Return the (x, y) coordinate for the center point of the cell that contains the specified text.  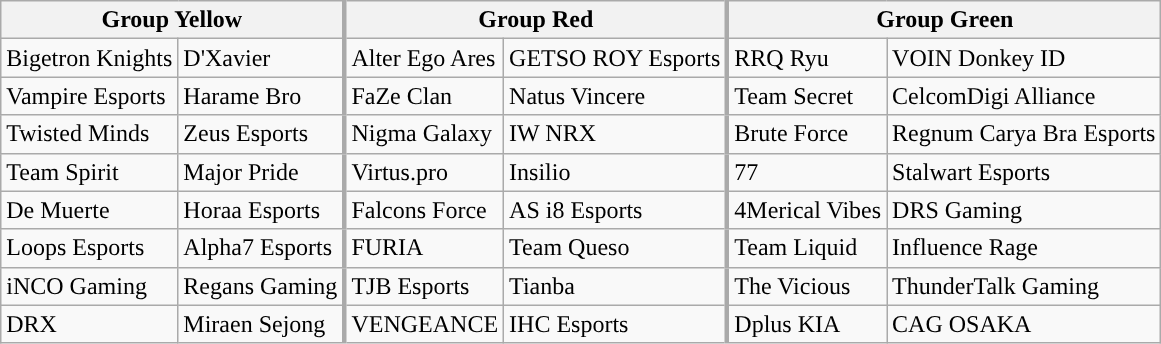
RRQ Ryu (806, 58)
Falcons Force (424, 210)
Dplus KIA (806, 324)
77 (806, 172)
Stalwart Esports (1024, 172)
Team Spirit (90, 172)
VOIN Donkey ID (1024, 58)
Nigma Galaxy (424, 134)
CelcomDigi Alliance (1024, 96)
Regans Gaming (262, 286)
Twisted Minds (90, 134)
GETSO ROY Esports (616, 58)
IHC Esports (616, 324)
CAG OSAKA (1024, 324)
Alter Ego Ares (424, 58)
4Merical Vibes (806, 210)
Zeus Esports (262, 134)
Influence Rage (1024, 248)
FaZe Clan (424, 96)
Insilio (616, 172)
Major Pride (262, 172)
Brute Force (806, 134)
D'Xavier (262, 58)
De Muerte (90, 210)
Horaa Esports (262, 210)
Team Secret (806, 96)
Group Red (536, 20)
TJB Esports (424, 286)
Virtus.pro (424, 172)
FURIA (424, 248)
The Vicious (806, 286)
Vampire Esports (90, 96)
Natus Vincere (616, 96)
DRX (90, 324)
iNCO Gaming (90, 286)
Group Green (944, 20)
Regnum Carya Bra Esports (1024, 134)
DRS Gaming (1024, 210)
Harame Bro (262, 96)
VENGEANCE (424, 324)
Bigetron Knights (90, 58)
Miraen Sejong (262, 324)
Team Liquid (806, 248)
Alpha7 Esports (262, 248)
Group Yellow (173, 20)
Team Queso (616, 248)
Loops Esports (90, 248)
AS i8 Esports (616, 210)
ThunderTalk Gaming (1024, 286)
Tianba (616, 286)
IW NRX (616, 134)
